Provide the [x, y] coordinate of the cell's center where the given text is located.  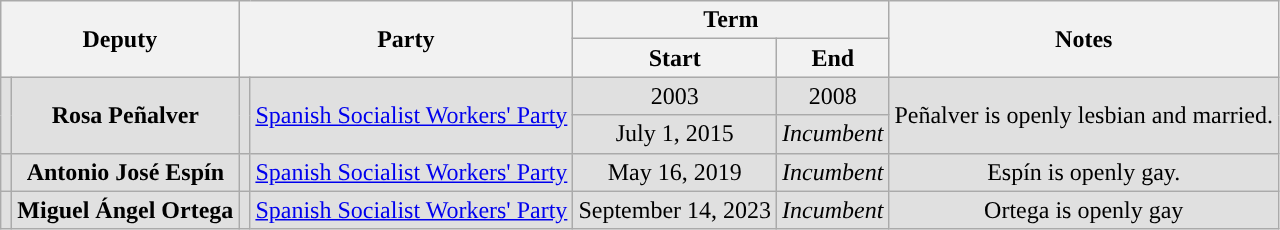
September 14, 2023 [675, 210]
Term [731, 20]
Notes [1084, 39]
Party [406, 39]
Espín is openly gay. [1084, 172]
2003 [675, 96]
Miguel Ángel Ortega [126, 210]
Antonio José Espín [126, 172]
Ortega is openly gay [1084, 210]
Rosa Peñalver [126, 115]
July 1, 2015 [675, 134]
Peñalver is openly lesbian and married. [1084, 115]
Start [675, 58]
2008 [833, 96]
May 16, 2019 [675, 172]
Deputy [120, 39]
End [833, 58]
